For the text-containing cell, return its midpoint in (x, y) coordinate format. 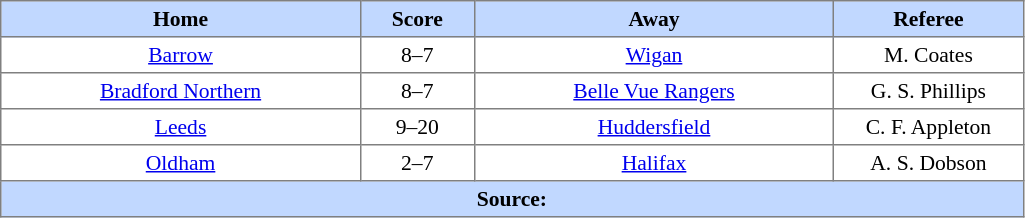
Leeds (181, 127)
Score (417, 19)
2–7 (417, 163)
Oldham (181, 163)
A. S. Dobson (928, 163)
G. S. Phillips (928, 91)
Wigan (654, 55)
M. Coates (928, 55)
Bradford Northern (181, 91)
Referee (928, 19)
Belle Vue Rangers (654, 91)
Home (181, 19)
Away (654, 19)
C. F. Appleton (928, 127)
Source: (512, 199)
Huddersfield (654, 127)
9–20 (417, 127)
Barrow (181, 55)
Halifax (654, 163)
